Search for the cell housing the specified text and yield its [x, y] center coordinate. 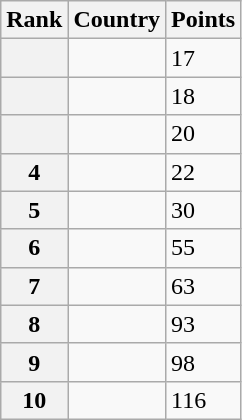
63 [204, 286]
Rank [34, 20]
22 [204, 172]
30 [204, 210]
Country [117, 20]
10 [34, 400]
9 [34, 362]
98 [204, 362]
93 [204, 324]
6 [34, 248]
5 [34, 210]
20 [204, 134]
Points [204, 20]
18 [204, 96]
17 [204, 58]
116 [204, 400]
4 [34, 172]
55 [204, 248]
8 [34, 324]
7 [34, 286]
